Extract the [X, Y] coordinate from the center of the cell holding the provided text.  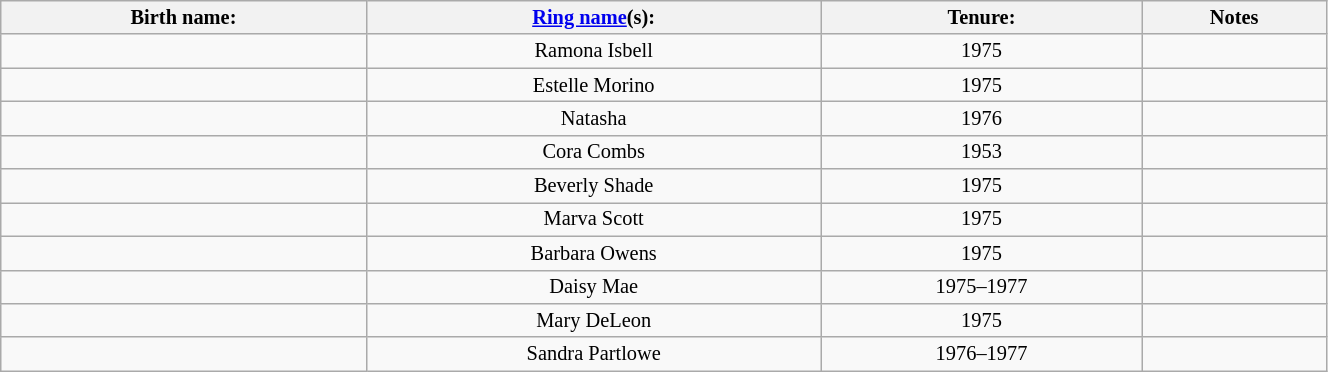
1976–1977 [982, 354]
Ramona Isbell [594, 51]
1976 [982, 118]
Sandra Partlowe [594, 354]
Mary DeLeon [594, 320]
1953 [982, 152]
Tenure: [982, 17]
Beverly Shade [594, 186]
Natasha [594, 118]
Marva Scott [594, 219]
Ring name(s): [594, 17]
Cora Combs [594, 152]
Estelle Morino [594, 85]
Daisy Mae [594, 287]
Notes [1234, 17]
1975–1977 [982, 287]
Birth name: [184, 17]
Barbara Owens [594, 253]
